Identify which cell holds the provided text, then report its (x, y) central coordinate. 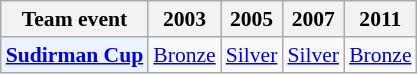
2003 (184, 19)
Team event (75, 19)
2011 (380, 19)
Sudirman Cup (75, 55)
2007 (313, 19)
2005 (252, 19)
